Output the (X, Y) coordinate of the center of the cell containing the given text.  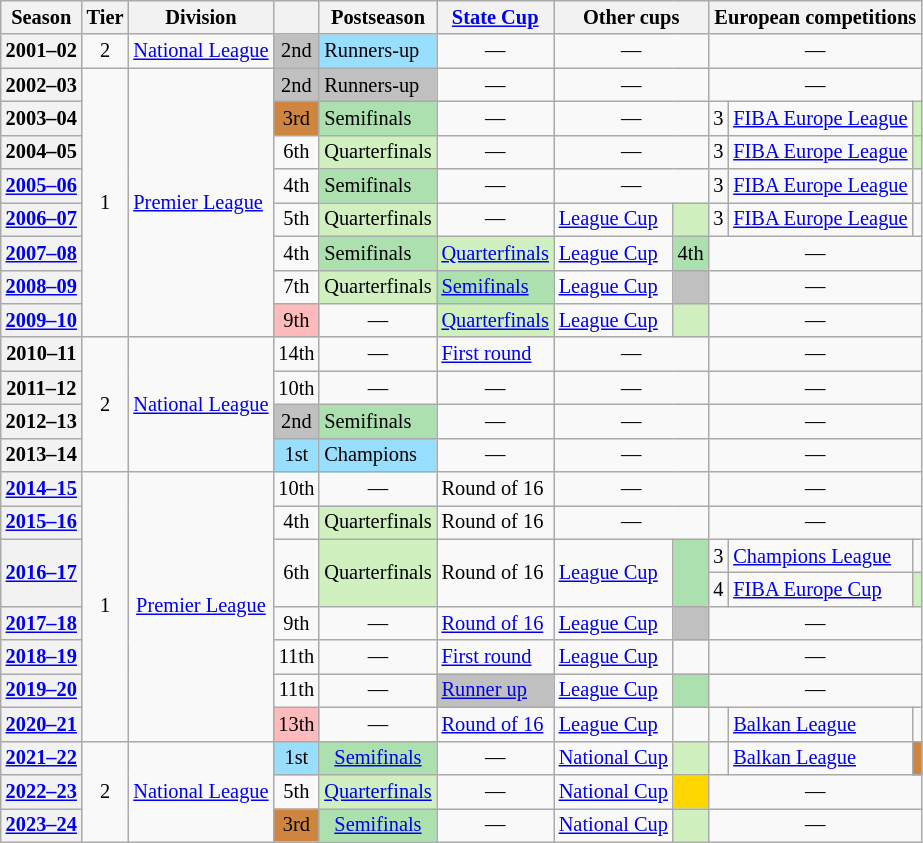
2015–16 (42, 522)
2008–09 (42, 287)
2003–04 (42, 118)
2005–06 (42, 186)
Season (42, 17)
2016–17 (42, 572)
7th (296, 287)
Champions League (820, 556)
13th (296, 724)
2001–02 (42, 51)
2012–13 (42, 421)
2009–10 (42, 320)
Other cups (632, 17)
2020–21 (42, 724)
Division (200, 17)
2006–07 (42, 219)
2021–22 (42, 758)
2010–11 (42, 354)
2013–14 (42, 455)
4 (718, 589)
2018–19 (42, 657)
2004–05 (42, 152)
2017–18 (42, 623)
FIBA Europe Cup (820, 589)
14th (296, 354)
2022–23 (42, 791)
Tier (106, 17)
2002–03 (42, 85)
2007–08 (42, 253)
European competitions (815, 17)
2023–24 (42, 825)
Runner up (496, 690)
2019–20 (42, 690)
2014–15 (42, 489)
State Cup (496, 17)
Champions (378, 455)
2011–12 (42, 388)
Postseason (378, 17)
